Capture the cell that displays the provided text and extract its (x, y) central coordinate. 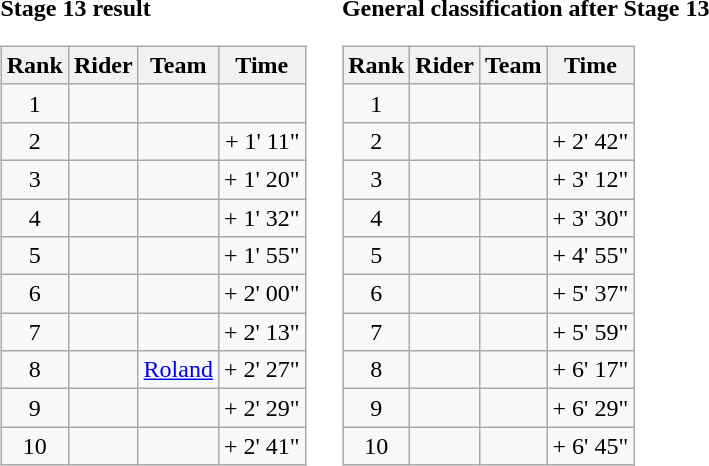
+ 6' 45" (590, 446)
+ 3' 12" (590, 179)
+ 4' 55" (590, 256)
+ 1' 32" (262, 217)
+ 2' 13" (262, 332)
Roland (178, 370)
+ 2' 41" (262, 446)
+ 2' 00" (262, 294)
+ 6' 29" (590, 408)
+ 5' 37" (590, 294)
+ 1' 11" (262, 141)
+ 3' 30" (590, 217)
+ 6' 17" (590, 370)
+ 5' 59" (590, 332)
+ 2' 42" (590, 141)
+ 1' 20" (262, 179)
+ 1' 55" (262, 256)
+ 2' 27" (262, 370)
+ 2' 29" (262, 408)
